Detect which cell encompasses the target text, then output its [X, Y] center coordinate. 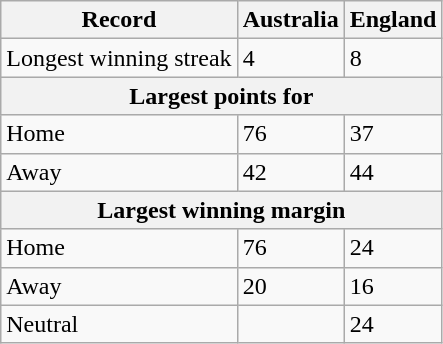
44 [393, 172]
England [393, 20]
Largest points for [222, 96]
Australia [290, 20]
Largest winning margin [222, 210]
37 [393, 134]
Neutral [119, 324]
4 [290, 58]
42 [290, 172]
Record [119, 20]
20 [290, 286]
16 [393, 286]
8 [393, 58]
Longest winning streak [119, 58]
